Detect which cell encompasses the target text, then output its [X, Y] center coordinate. 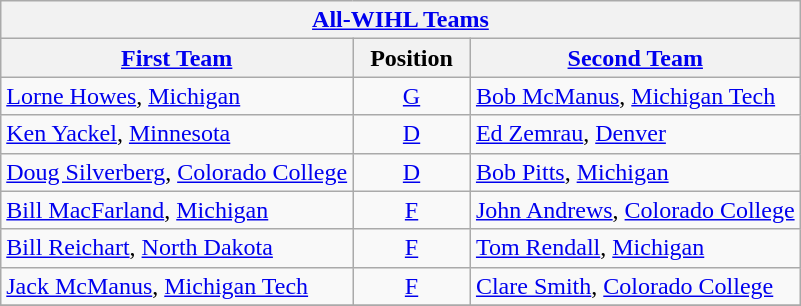
Clare Smith, Colorado College [635, 286]
G [412, 96]
John Andrews, Colorado College [635, 210]
Bob Pitts, Michigan [635, 172]
Second Team [635, 58]
All-WIHL Teams [400, 20]
Bob McManus, Michigan Tech [635, 96]
Bill MacFarland, Michigan [177, 210]
Ed Zemrau, Denver [635, 134]
First Team [177, 58]
Jack McManus, Michigan Tech [177, 286]
Tom Rendall, Michigan [635, 248]
Doug Silverberg, Colorado College [177, 172]
Bill Reichart, North Dakota [177, 248]
Lorne Howes, Michigan [177, 96]
Position [412, 58]
Ken Yackel, Minnesota [177, 134]
